For the text-containing cell, return its midpoint in [X, Y] coordinate format. 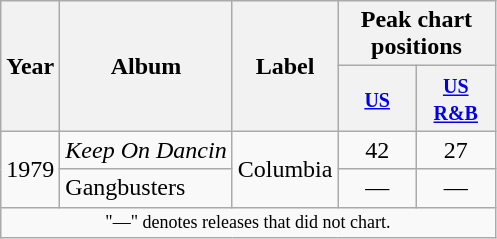
Album [146, 66]
Label [285, 66]
Gangbusters [146, 188]
Keep On Dancin [146, 150]
Columbia [285, 169]
1979 [30, 169]
Peak chart positions [416, 34]
Year [30, 66]
US [378, 98]
27 [456, 150]
42 [378, 150]
US R&B [456, 98]
"—" denotes releases that did not chart. [248, 222]
